Extract the [X, Y] coordinate from the center of the cell holding the provided text.  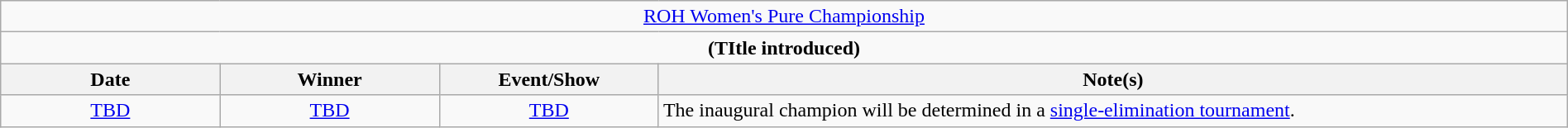
ROH Women's Pure Championship [784, 17]
Date [111, 79]
The inaugural champion will be determined in a single-elimination tournament. [1113, 111]
Winner [329, 79]
Note(s) [1113, 79]
(TItle introduced) [784, 48]
Event/Show [549, 79]
